Detect which cell encompasses the target text, then output its (x, y) center coordinate. 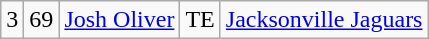
Josh Oliver (120, 20)
69 (42, 20)
3 (12, 20)
Jacksonville Jaguars (324, 20)
TE (200, 20)
